For the text-containing cell, return its midpoint in [X, Y] coordinate format. 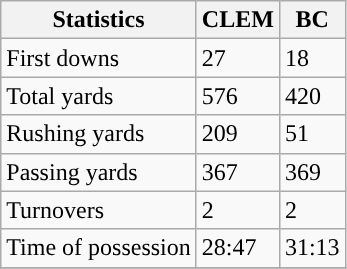
Statistics [99, 20]
BC [312, 20]
31:13 [312, 248]
369 [312, 172]
576 [238, 96]
367 [238, 172]
28:47 [238, 248]
CLEM [238, 20]
Total yards [99, 96]
Turnovers [99, 210]
209 [238, 134]
Time of possession [99, 248]
Passing yards [99, 172]
27 [238, 58]
Rushing yards [99, 134]
First downs [99, 58]
18 [312, 58]
51 [312, 134]
420 [312, 96]
